Locate the cell with the specified text and output its [x, y] center coordinate. 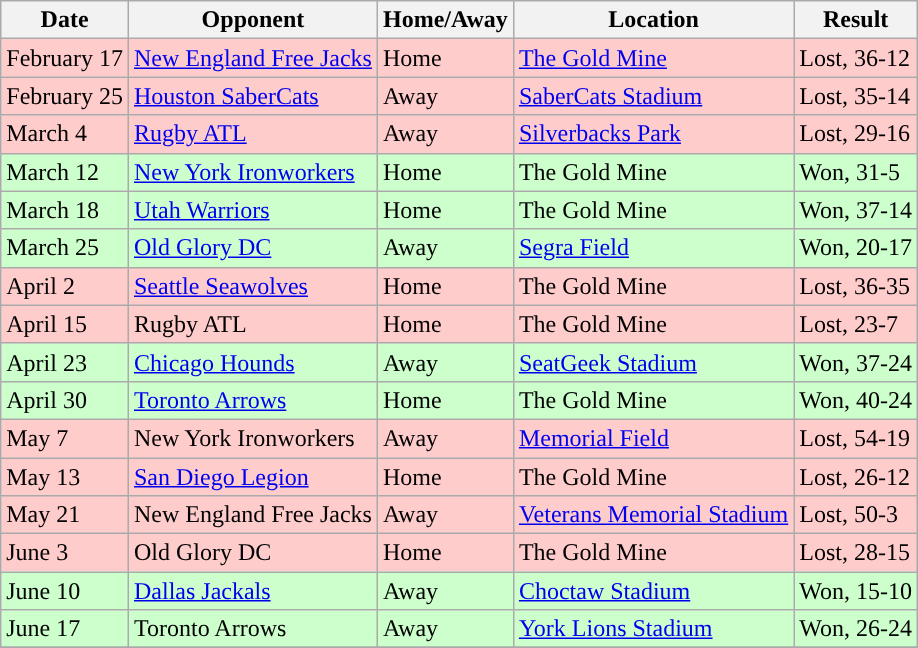
Segra Field [653, 248]
Dallas Jackals [252, 591]
Won, 37-14 [856, 210]
May 21 [65, 515]
Won, 40-24 [856, 400]
Lost, 36-12 [856, 58]
April 30 [65, 400]
SaberCats Stadium [653, 96]
Lost, 36-35 [856, 286]
Lost, 28-15 [856, 553]
Home/Away [445, 20]
Veterans Memorial Stadium [653, 515]
Opponent [252, 20]
Lost, 50-3 [856, 515]
Silverbacks Park [653, 134]
Won, 15-10 [856, 591]
March 18 [65, 210]
March 12 [65, 172]
February 17 [65, 58]
March 25 [65, 248]
Seattle Seawolves [252, 286]
Memorial Field [653, 438]
Won, 37-24 [856, 362]
York Lions Stadium [653, 629]
April 15 [65, 324]
March 4 [65, 134]
Houston SaberCats [252, 96]
Chicago Hounds [252, 362]
June 3 [65, 553]
Result [856, 20]
April 2 [65, 286]
Choctaw Stadium [653, 591]
Won, 26-24 [856, 629]
Lost, 35-14 [856, 96]
SeatGeek Stadium [653, 362]
June 17 [65, 629]
Lost, 29-16 [856, 134]
Lost, 26-12 [856, 477]
May 13 [65, 477]
Won, 20-17 [856, 248]
Location [653, 20]
Utah Warriors [252, 210]
Lost, 23-7 [856, 324]
Date [65, 20]
May 7 [65, 438]
February 25 [65, 96]
April 23 [65, 362]
Lost, 54-19 [856, 438]
Won, 31-5 [856, 172]
June 10 [65, 591]
San Diego Legion [252, 477]
